Find where the given text appears and provide that cell's center as [x, y] coordinate. 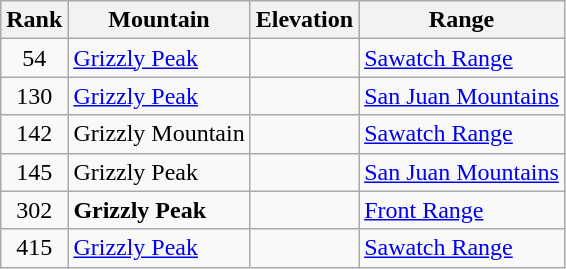
302 [34, 210]
Range [462, 20]
142 [34, 134]
Front Range [462, 210]
Mountain [159, 20]
415 [34, 248]
54 [34, 58]
Elevation [304, 20]
Rank [34, 20]
145 [34, 172]
130 [34, 96]
Grizzly Mountain [159, 134]
